Search for the cell housing the specified text and yield its (x, y) center coordinate. 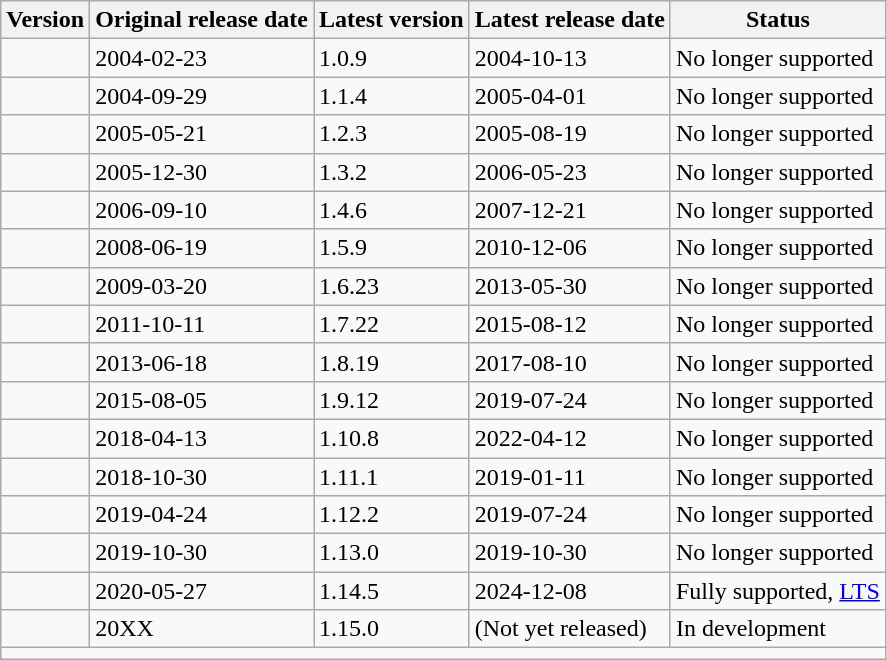
1.4.6 (392, 210)
1.10.8 (392, 438)
2004-09-29 (202, 96)
2005-05-21 (202, 134)
1.12.2 (392, 515)
Status (778, 20)
Version (46, 20)
2006-09-10 (202, 210)
1.8.19 (392, 362)
20XX (202, 629)
2020-05-27 (202, 591)
1.11.1 (392, 477)
Latest release date (570, 20)
In development (778, 629)
2017-08-10 (570, 362)
2005-04-01 (570, 96)
2005-08-19 (570, 134)
Original release date (202, 20)
1.7.22 (392, 324)
Fully supported, LTS (778, 591)
2008-06-19 (202, 248)
1.5.9 (392, 248)
2011-10-11 (202, 324)
1.6.23 (392, 286)
1.0.9 (392, 58)
2004-10-13 (570, 58)
2013-05-30 (570, 286)
1.15.0 (392, 629)
2007-12-21 (570, 210)
1.1.4 (392, 96)
2019-01-11 (570, 477)
Latest version (392, 20)
2024-12-08 (570, 591)
1.2.3 (392, 134)
2009-03-20 (202, 286)
2015-08-12 (570, 324)
1.9.12 (392, 400)
2013-06-18 (202, 362)
2004-02-23 (202, 58)
2006-05-23 (570, 172)
2018-10-30 (202, 477)
2015-08-05 (202, 400)
(Not yet released) (570, 629)
2019-04-24 (202, 515)
2022-04-12 (570, 438)
1.3.2 (392, 172)
2018-04-13 (202, 438)
1.14.5 (392, 591)
1.13.0 (392, 553)
2005-12-30 (202, 172)
2010-12-06 (570, 248)
